Search for the cell housing the specified text and yield its (x, y) center coordinate. 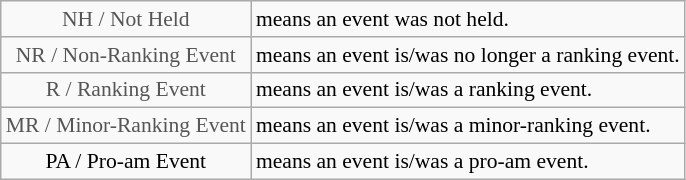
means an event was not held. (468, 19)
NH / Not Held (126, 19)
PA / Pro-am Event (126, 162)
means an event is/was a pro-am event. (468, 162)
means an event is/was a ranking event. (468, 90)
MR / Minor-Ranking Event (126, 126)
means an event is/was a minor-ranking event. (468, 126)
NR / Non-Ranking Event (126, 55)
means an event is/was no longer a ranking event. (468, 55)
R / Ranking Event (126, 90)
